Pinpoint the cell where the given text exists, returning its [x, y] midpoint coordinate. 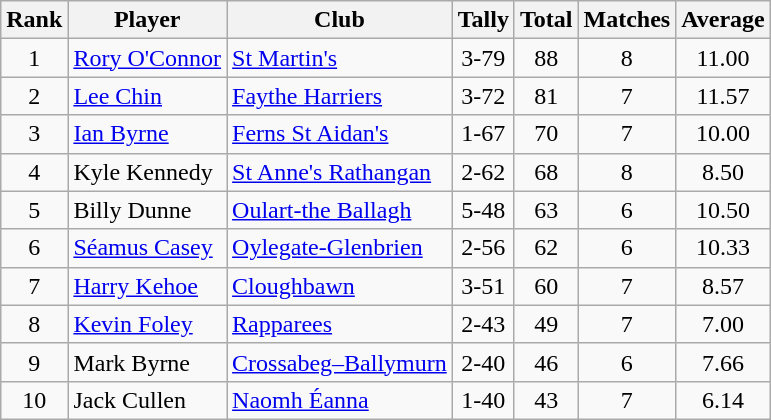
4 [34, 172]
Mark Byrne [148, 362]
68 [546, 172]
2-40 [483, 362]
Jack Cullen [148, 400]
Lee Chin [148, 96]
60 [546, 286]
Kevin Foley [148, 324]
1-40 [483, 400]
3-72 [483, 96]
Harry Kehoe [148, 286]
11.00 [724, 58]
Ian Byrne [148, 134]
2 [34, 96]
2-56 [483, 248]
9 [34, 362]
Crossabeg–Ballymurn [340, 362]
Naomh Éanna [340, 400]
Billy Dunne [148, 210]
62 [546, 248]
Kyle Kennedy [148, 172]
10.50 [724, 210]
St Anne's Rathangan [340, 172]
Oulart-the Ballagh [340, 210]
3-79 [483, 58]
5 [34, 210]
10.00 [724, 134]
Tally [483, 20]
Player [148, 20]
2-62 [483, 172]
46 [546, 362]
2-43 [483, 324]
10 [34, 400]
8.50 [724, 172]
1-67 [483, 134]
Cloughbawn [340, 286]
81 [546, 96]
11.57 [724, 96]
Club [340, 20]
Average [724, 20]
7.00 [724, 324]
43 [546, 400]
7.66 [724, 362]
Rank [34, 20]
88 [546, 58]
Total [546, 20]
3-51 [483, 286]
Matches [627, 20]
Faythe Harriers [340, 96]
Ferns St Aidan's [340, 134]
Rapparees [340, 324]
Rory O'Connor [148, 58]
5-48 [483, 210]
10.33 [724, 248]
6.14 [724, 400]
1 [34, 58]
Séamus Casey [148, 248]
49 [546, 324]
3 [34, 134]
70 [546, 134]
St Martin's [340, 58]
Oylegate-Glenbrien [340, 248]
63 [546, 210]
8.57 [724, 286]
